From the cell containing the given text, extract its center point as (x, y) coordinate. 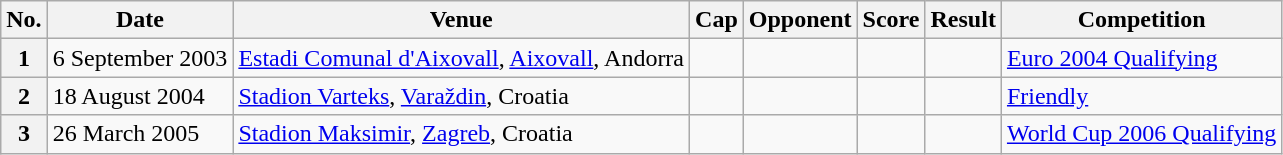
Score (891, 20)
No. (24, 20)
Stadion Maksimir, Zagreb, Croatia (462, 134)
3 (24, 134)
Stadion Varteks, Varaždin, Croatia (462, 96)
18 August 2004 (140, 96)
1 (24, 58)
Venue (462, 20)
6 September 2003 (140, 58)
Euro 2004 Qualifying (1141, 58)
Competition (1141, 20)
2 (24, 96)
Result (963, 20)
Friendly (1141, 96)
26 March 2005 (140, 134)
Cap (717, 20)
World Cup 2006 Qualifying (1141, 134)
Estadi Comunal d'Aixovall, Aixovall, Andorra (462, 58)
Date (140, 20)
Opponent (800, 20)
